Capture the cell that displays the provided text and extract its [X, Y] central coordinate. 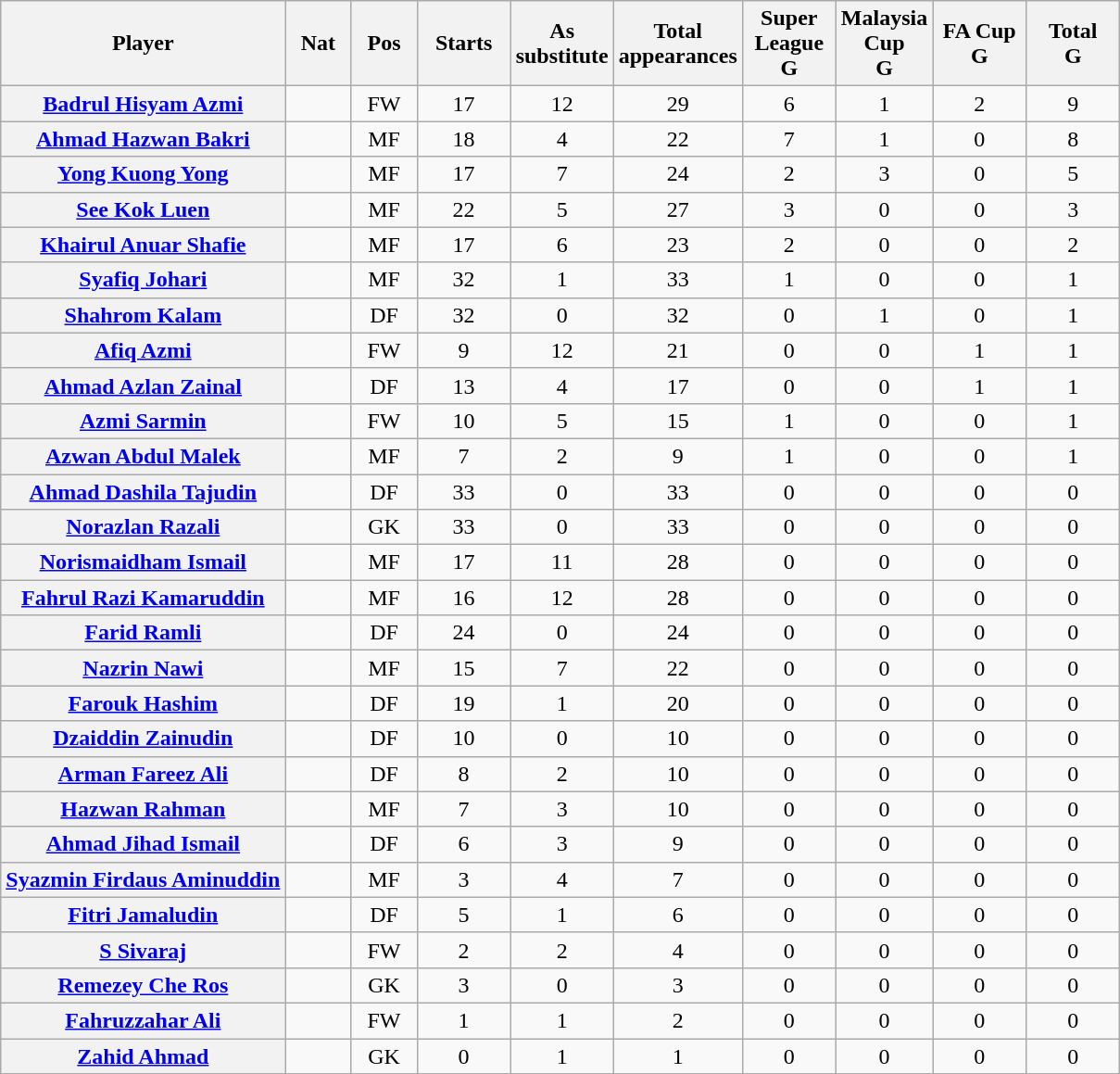
18 [463, 139]
Ahmad Azlan Zainal [143, 385]
Arman Fareez Ali [143, 774]
16 [463, 598]
Khairul Anuar Shafie [143, 245]
Remezey Che Ros [143, 985]
Dzaiddin Zainudin [143, 739]
Yong Kuong Yong [143, 174]
Total G [1073, 44]
Hazwan Rahman [143, 809]
23 [678, 245]
20 [678, 703]
Norismaidham Ismail [143, 562]
13 [463, 385]
29 [678, 104]
Syazmin Firdaus Aminuddin [143, 879]
Norazlan Razali [143, 527]
Farid Ramli [143, 633]
Player [143, 44]
FA Cup G [980, 44]
21 [678, 350]
Farouk Hashim [143, 703]
S Sivaraj [143, 950]
27 [678, 209]
Syafiq Johari [143, 280]
Nat [319, 44]
Starts [463, 44]
Shahrom Kalam [143, 315]
Azmi Sarmin [143, 421]
Badrul Hisyam Azmi [143, 104]
Ahmad Hazwan Bakri [143, 139]
Ahmad Dashila Tajudin [143, 492]
11 [561, 562]
See Kok Luen [143, 209]
Malaysia Cup G [884, 44]
Fahrul Razi Kamaruddin [143, 598]
Fahruzzahar Ali [143, 1020]
Fitri Jamaludin [143, 915]
Nazrin Nawi [143, 668]
Pos [384, 44]
Ahmad Jihad Ismail [143, 844]
Total appearances [678, 44]
Azwan Abdul Malek [143, 456]
As substitute [561, 44]
Zahid Ahmad [143, 1055]
Super League G [789, 44]
19 [463, 703]
Afiq Azmi [143, 350]
